Detect which cell encompasses the target text, then output its [X, Y] center coordinate. 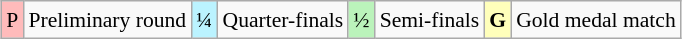
Semi-finals [430, 20]
G [498, 20]
Gold medal match [596, 20]
Quarter-finals [284, 20]
½ [361, 20]
Preliminary round [107, 20]
P [12, 20]
¼ [204, 20]
